Extract the (X, Y) coordinate from the center of the cell holding the provided text.  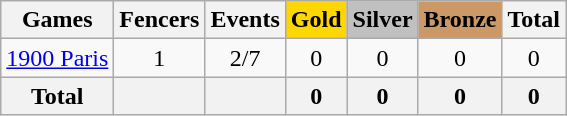
2/7 (245, 58)
Games (58, 20)
Silver (382, 20)
Gold (316, 20)
Events (245, 20)
1 (160, 58)
Bronze (460, 20)
Fencers (160, 20)
1900 Paris (58, 58)
